Determine the (X, Y) coordinate at the center of the cell enclosing the given text.  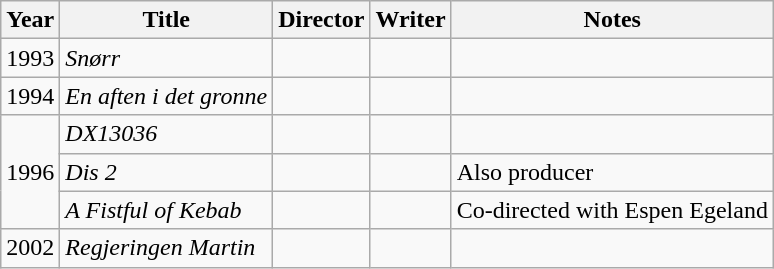
1993 (30, 58)
Year (30, 20)
A Fistful of Kebab (166, 210)
Writer (410, 20)
Notes (612, 20)
Also producer (612, 172)
Snørr (166, 58)
Dis 2 (166, 172)
En aften i det gronne (166, 96)
Co-directed with Espen Egeland (612, 210)
DX13036 (166, 134)
Title (166, 20)
1994 (30, 96)
1996 (30, 172)
2002 (30, 248)
Director (322, 20)
Regjeringen Martin (166, 248)
